Scan for the cell matching the given text and deliver its [x, y] coordinate at center. 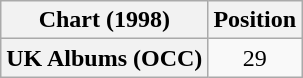
UK Albums (OCC) [104, 58]
29 [255, 58]
Chart (1998) [104, 20]
Position [255, 20]
